Capture the cell that displays the provided text and extract its (X, Y) central coordinate. 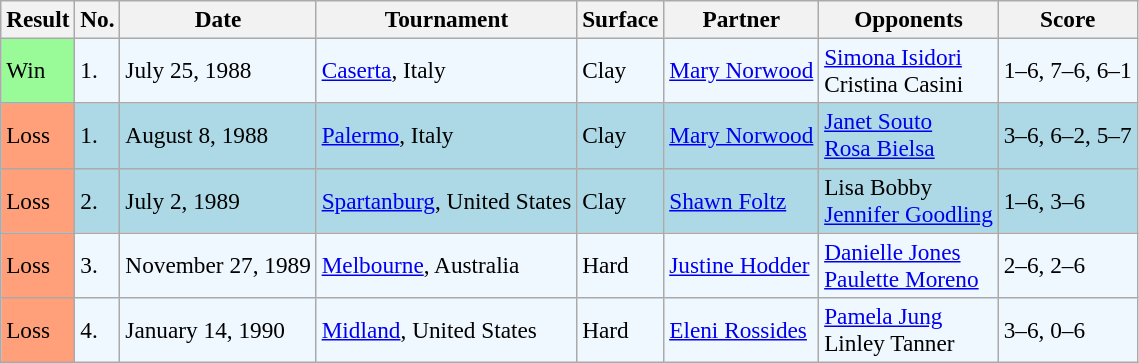
July 25, 1988 (218, 70)
Pamela Jung Linley Tanner (908, 330)
Palermo, Italy (446, 136)
Danielle Jones Paulette Moreno (908, 264)
3–6, 0–6 (1068, 330)
Tournament (446, 19)
Simona Isidori Cristina Casini (908, 70)
Score (1068, 19)
Opponents (908, 19)
Date (218, 19)
Shawn Foltz (742, 200)
Eleni Rossides (742, 330)
Spartanburg, United States (446, 200)
Lisa Bobby Jennifer Goodling (908, 200)
1–6, 3–6 (1068, 200)
January 14, 1990 (218, 330)
Justine Hodder (742, 264)
Caserta, Italy (446, 70)
2. (98, 200)
November 27, 1989 (218, 264)
Result (38, 19)
Partner (742, 19)
Midland, United States (446, 330)
1–6, 7–6, 6–1 (1068, 70)
2–6, 2–6 (1068, 264)
Janet Souto Rosa Bielsa (908, 136)
No. (98, 19)
Melbourne, Australia (446, 264)
July 2, 1989 (218, 200)
Win (38, 70)
August 8, 1988 (218, 136)
Surface (620, 19)
3–6, 6–2, 5–7 (1068, 136)
3. (98, 264)
4. (98, 330)
